Pinpoint the cell where the given text exists, returning its [X, Y] midpoint coordinate. 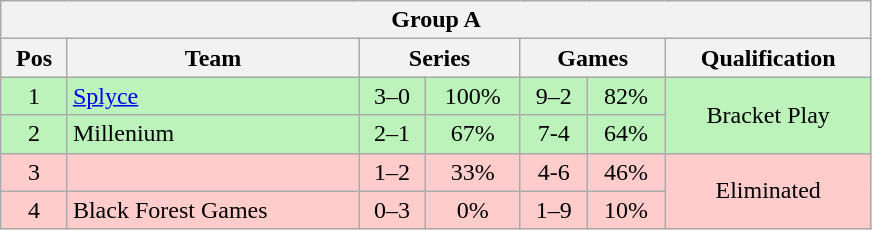
3–0 [392, 96]
100% [472, 96]
Eliminated [768, 191]
82% [626, 96]
4-6 [554, 172]
1–9 [554, 210]
1–2 [392, 172]
67% [472, 134]
Bracket Play [768, 115]
7-4 [554, 134]
46% [626, 172]
Pos [34, 58]
4 [34, 210]
64% [626, 134]
10% [626, 210]
Splyce [212, 96]
Qualification [768, 58]
2 [34, 134]
Black Forest Games [212, 210]
9–2 [554, 96]
2–1 [392, 134]
Group A [436, 20]
0% [472, 210]
Millenium [212, 134]
0–3 [392, 210]
Series [440, 58]
Games [592, 58]
1 [34, 96]
3 [34, 172]
Team [212, 58]
33% [472, 172]
